Detect which cell encompasses the target text, then output its [X, Y] center coordinate. 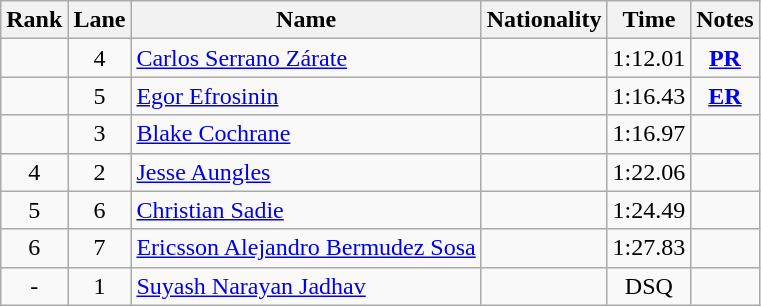
3 [100, 134]
1:27.83 [649, 248]
ER [725, 96]
Carlos Serrano Zárate [306, 58]
Suyash Narayan Jadhav [306, 286]
1:16.97 [649, 134]
1:12.01 [649, 58]
PR [725, 58]
Ericsson Alejandro Bermudez Sosa [306, 248]
1:16.43 [649, 96]
2 [100, 172]
Time [649, 20]
Christian Sadie [306, 210]
Rank [34, 20]
7 [100, 248]
Lane [100, 20]
1 [100, 286]
Notes [725, 20]
Jesse Aungles [306, 172]
1:22.06 [649, 172]
Name [306, 20]
- [34, 286]
DSQ [649, 286]
Blake Cochrane [306, 134]
Egor Efrosinin [306, 96]
1:24.49 [649, 210]
Nationality [544, 20]
